Search for the cell housing the specified text and yield its (X, Y) center coordinate. 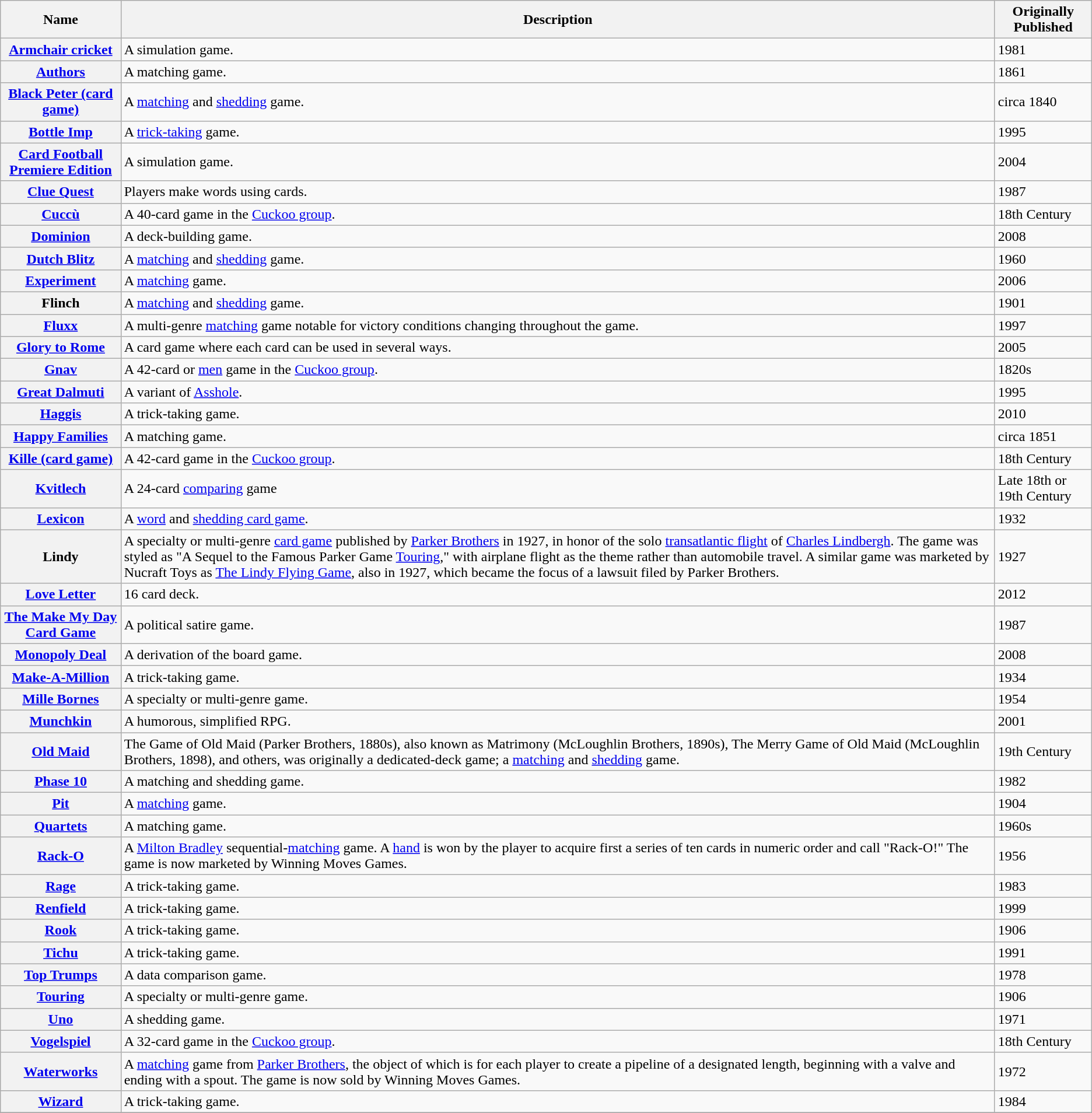
1861 (1043, 72)
Rack-O (61, 856)
Waterworks (61, 1071)
1932 (1043, 519)
Description (558, 20)
Lexicon (61, 519)
Cuccù (61, 214)
Kille (card game) (61, 459)
Glory to Rome (61, 348)
Card Football Premiere Edition (61, 162)
A 42-card or men game in the Cuckoo group. (558, 370)
Gnav (61, 370)
Old Maid (61, 751)
circa 1851 (1043, 436)
Dutch Blitz (61, 258)
Great Dalmuti (61, 392)
A derivation of the board game. (558, 654)
Make-A-Million (61, 677)
1978 (1043, 975)
1983 (1043, 886)
16 card deck. (558, 594)
Tichu (61, 953)
1904 (1043, 804)
Originally Published (1043, 20)
1901 (1043, 303)
Vogelspiel (61, 1041)
1991 (1043, 953)
circa 1840 (1043, 101)
1971 (1043, 1019)
1972 (1043, 1071)
Rook (61, 930)
A 42-card game in the Cuckoo group. (558, 459)
A word and shedding card game. (558, 519)
1981 (1043, 50)
Rage (61, 886)
A multi-genre matching game notable for victory conditions changing throughout the game. (558, 325)
Munchkin (61, 721)
Lindy (61, 556)
Top Trumps (61, 975)
2010 (1043, 414)
Fluxx (61, 325)
2005 (1043, 348)
Players make words using cards. (558, 192)
1927 (1043, 556)
Touring (61, 997)
1982 (1043, 782)
1997 (1043, 325)
2004 (1043, 162)
A variant of Asshole. (558, 392)
Dominion (61, 236)
2001 (1043, 721)
Happy Families (61, 436)
Mille Bornes (61, 699)
Armchair cricket (61, 50)
Flinch (61, 303)
Late 18th or 19th Century (1043, 489)
A 40-card game in the Cuckoo group. (558, 214)
1934 (1043, 677)
Renfield (61, 908)
A humorous, simplified RPG. (558, 721)
2012 (1043, 594)
A card game where each card can be used in several ways. (558, 348)
Haggis (61, 414)
1820s (1043, 370)
Kvitlech (61, 489)
Clue Quest (61, 192)
Wizard (61, 1101)
1984 (1043, 1101)
A 32-card game in the Cuckoo group. (558, 1041)
Experiment (61, 281)
Quartets (61, 826)
1999 (1043, 908)
A shedding game. (558, 1019)
Phase 10 (61, 782)
Authors (61, 72)
A 24-card comparing game (558, 489)
1960 (1043, 258)
2006 (1043, 281)
Name (61, 20)
Love Letter (61, 594)
Uno (61, 1019)
Black Peter (card game) (61, 101)
Pit (61, 804)
1954 (1043, 699)
19th Century (1043, 751)
Monopoly Deal (61, 654)
1956 (1043, 856)
The Make My Day Card Game (61, 624)
A data comparison game. (558, 975)
Bottle Imp (61, 132)
A political satire game. (558, 624)
1960s (1043, 826)
A deck-building game. (558, 236)
